Extract the [X, Y] coordinate from the center of the cell holding the provided text.  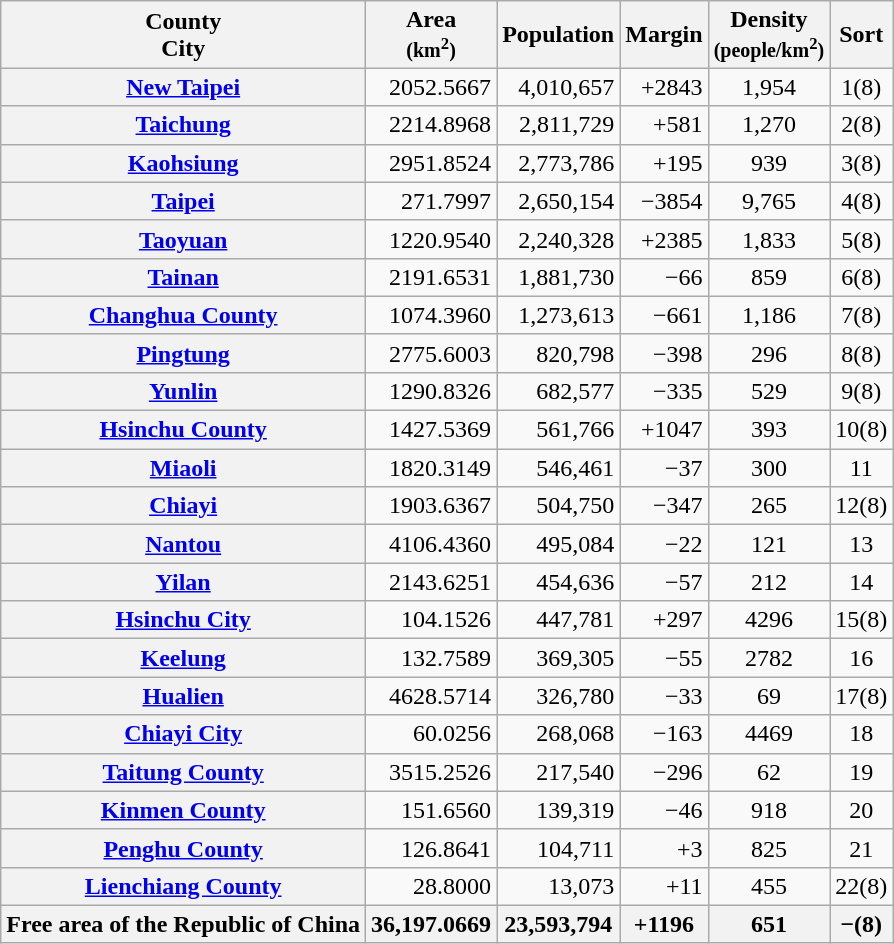
Kaohsiung [184, 163]
1427.5369 [432, 430]
9(8) [862, 391]
Taitung County [184, 772]
Hsinchu City [184, 620]
Density(people/km2) [769, 34]
1220.9540 [432, 239]
+2385 [664, 239]
393 [769, 430]
36,197.0669 [432, 924]
Penghu County [184, 848]
1,270 [769, 125]
−57 [664, 582]
+297 [664, 620]
859 [769, 277]
28.8000 [432, 886]
+581 [664, 125]
Nantou [184, 544]
5(8) [862, 239]
+11 [664, 886]
3515.2526 [432, 772]
2143.6251 [432, 582]
918 [769, 810]
3(8) [862, 163]
Miaoli [184, 468]
Pingtung [184, 353]
2775.6003 [432, 353]
4469 [769, 734]
+3 [664, 848]
2,811,729 [558, 125]
447,781 [558, 620]
11 [862, 468]
504,750 [558, 506]
Hualien [184, 696]
+1047 [664, 430]
132.7589 [432, 658]
217,540 [558, 772]
4106.4360 [432, 544]
4(8) [862, 201]
2191.6531 [432, 277]
Taoyuan [184, 239]
Hsinchu County [184, 430]
268,068 [558, 734]
2214.8968 [432, 125]
10(8) [862, 430]
9,765 [769, 201]
Free area of the Republic of China [184, 924]
825 [769, 848]
Yunlin [184, 391]
4296 [769, 620]
23,593,794 [558, 924]
13 [862, 544]
2052.5667 [432, 87]
Yilan [184, 582]
1,881,730 [558, 277]
16 [862, 658]
−163 [664, 734]
18 [862, 734]
561,766 [558, 430]
454,636 [558, 582]
139,319 [558, 810]
369,305 [558, 658]
126.8641 [432, 848]
−296 [664, 772]
69 [769, 696]
121 [769, 544]
7(8) [862, 315]
Population [558, 34]
4628.5714 [432, 696]
265 [769, 506]
+195 [664, 163]
1820.3149 [432, 468]
Taichung [184, 125]
300 [769, 468]
−66 [664, 277]
1074.3960 [432, 315]
2,650,154 [558, 201]
1,273,613 [558, 315]
−55 [664, 658]
−22 [664, 544]
−37 [664, 468]
4,010,657 [558, 87]
−398 [664, 353]
Chiayi City [184, 734]
−46 [664, 810]
15(8) [862, 620]
455 [769, 886]
22(8) [862, 886]
651 [769, 924]
939 [769, 163]
14 [862, 582]
19 [862, 772]
Tainan [184, 277]
New Taipei [184, 87]
62 [769, 772]
495,084 [558, 544]
Kinmen County [184, 810]
−3854 [664, 201]
2(8) [862, 125]
Changhua County [184, 315]
104,711 [558, 848]
104.1526 [432, 620]
12(8) [862, 506]
20 [862, 810]
60.0256 [432, 734]
2782 [769, 658]
151.6560 [432, 810]
Margin [664, 34]
Chiayi [184, 506]
17(8) [862, 696]
326,780 [558, 696]
−33 [664, 696]
Area(km2) [432, 34]
546,461 [558, 468]
−335 [664, 391]
296 [769, 353]
Lienchiang County [184, 886]
+2843 [664, 87]
−(8) [862, 924]
Keelung [184, 658]
Sort [862, 34]
529 [769, 391]
271.7997 [432, 201]
8(8) [862, 353]
21 [862, 848]
1,186 [769, 315]
2,240,328 [558, 239]
2,773,786 [558, 163]
+1196 [664, 924]
1903.6367 [432, 506]
2951.8524 [432, 163]
212 [769, 582]
−661 [664, 315]
6(8) [862, 277]
Taipei [184, 201]
1,954 [769, 87]
CountyCity [184, 34]
820,798 [558, 353]
1290.8326 [432, 391]
682,577 [558, 391]
−347 [664, 506]
1,833 [769, 239]
13,073 [558, 886]
1(8) [862, 87]
